Provide the [x, y] coordinate of the cell's center where the given text is located.  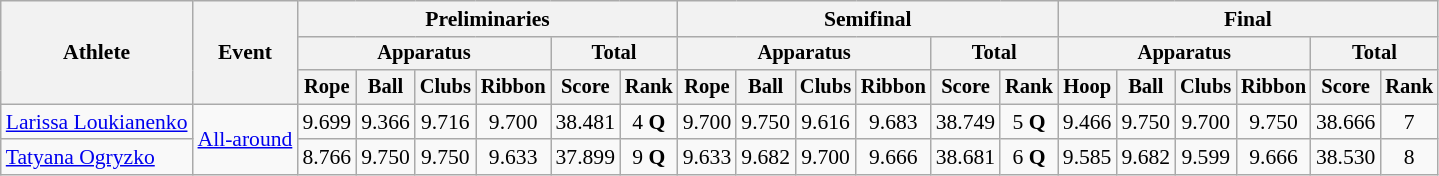
38.681 [966, 158]
9.616 [826, 122]
37.899 [584, 158]
Hoop [1088, 87]
8.766 [326, 158]
38.666 [1346, 122]
9.466 [1088, 122]
Preliminaries [487, 19]
6 Q [1029, 158]
4 Q [649, 122]
Semifinal [868, 19]
Event [246, 52]
9.585 [1088, 158]
7 [1409, 122]
9.716 [446, 122]
5 Q [1029, 122]
9.599 [1206, 158]
Tatyana Ogryzko [97, 158]
Final [1248, 19]
All-around [246, 140]
Larissa Loukianenko [97, 122]
9.683 [894, 122]
38.530 [1346, 158]
Athlete [97, 52]
9 Q [649, 158]
38.481 [584, 122]
9.366 [386, 122]
38.749 [966, 122]
8 [1409, 158]
9.699 [326, 122]
